Scan for the cell matching the given text and deliver its (x, y) coordinate at center. 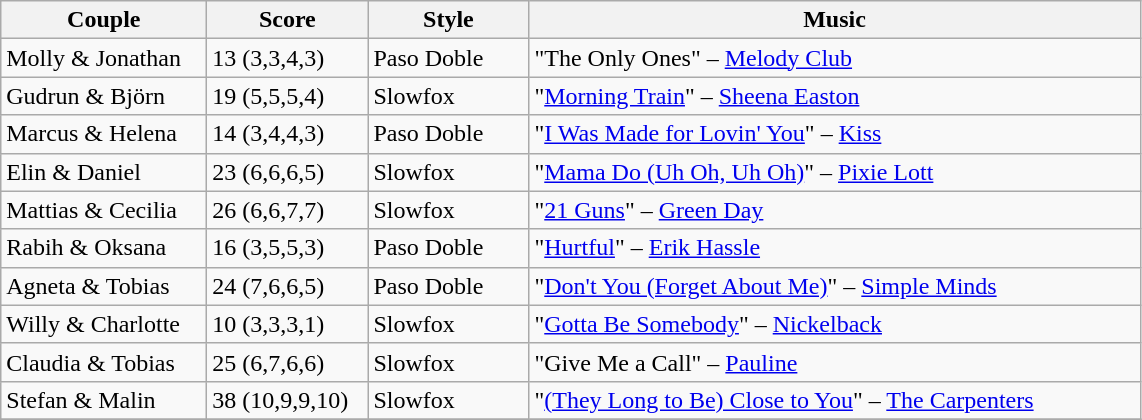
13 (3,3,4,3) (288, 58)
19 (5,5,5,4) (288, 96)
Stefan & Malin (104, 400)
"Hurtful" – Erik Hassle (834, 248)
Claudia & Tobias (104, 362)
Molly & Jonathan (104, 58)
"Don't You (Forget About Me)" – Simple Minds (834, 286)
38 (10,9,9,10) (288, 400)
Music (834, 20)
Elin & Daniel (104, 172)
Willy & Charlotte (104, 324)
"I Was Made for Lovin' You" – Kiss (834, 134)
16 (3,5,5,3) (288, 248)
14 (3,4,4,3) (288, 134)
"Give Me a Call" – Pauline (834, 362)
10 (3,3,3,1) (288, 324)
23 (6,6,6,5) (288, 172)
24 (7,6,6,5) (288, 286)
"Morning Train" – Sheena Easton (834, 96)
"21 Guns" – Green Day (834, 210)
"Gotta Be Somebody" – Nickelback (834, 324)
"(They Long to Be) Close to You" – The Carpenters (834, 400)
Marcus & Helena (104, 134)
"Mama Do (Uh Oh, Uh Oh)" – Pixie Lott (834, 172)
26 (6,6,7,7) (288, 210)
Score (288, 20)
Agneta & Tobias (104, 286)
Style (448, 20)
"The Only Ones" – Melody Club (834, 58)
Rabih & Oksana (104, 248)
Couple (104, 20)
Mattias & Cecilia (104, 210)
Gudrun & Björn (104, 96)
25 (6,7,6,6) (288, 362)
